Return the [X, Y] coordinate for the center point of the cell that contains the specified text.  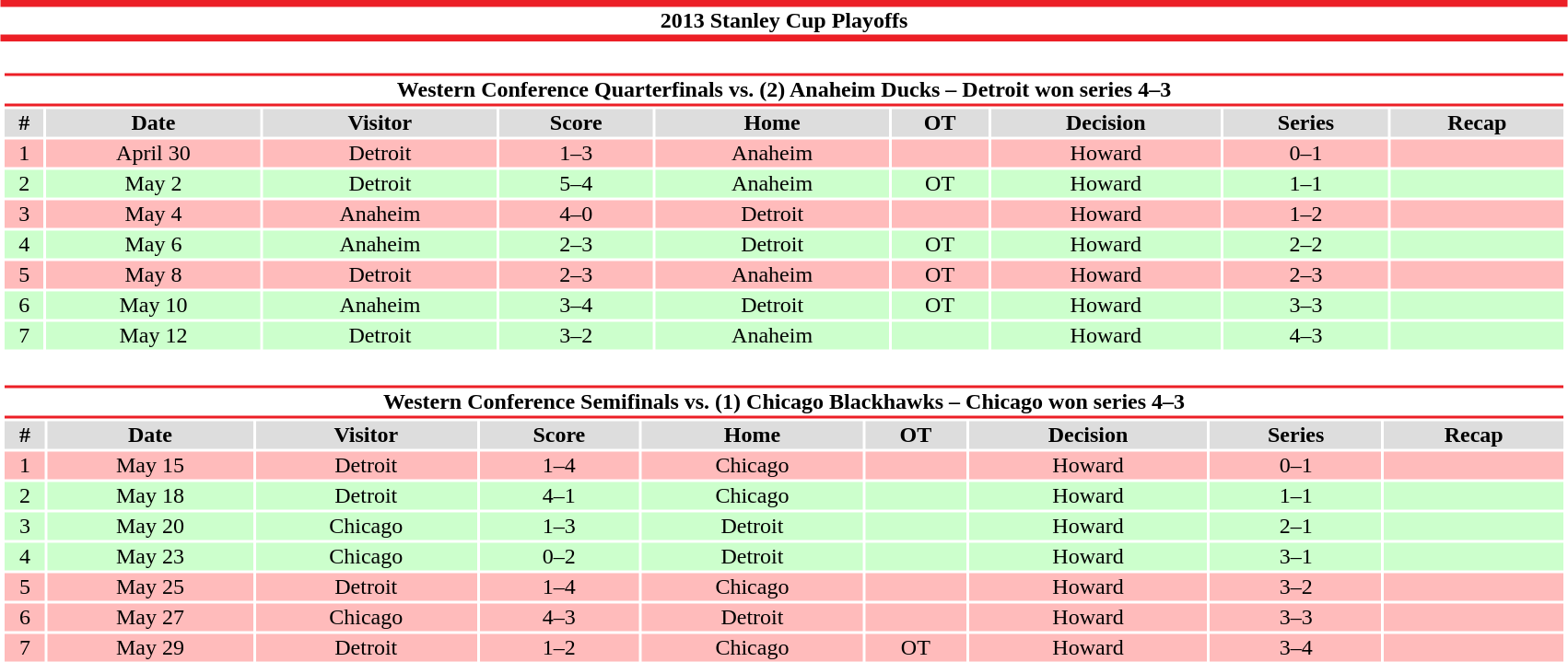
May 10 [153, 305]
May 4 [153, 215]
Western Conference Quarterfinals vs. (2) Anaheim Ducks – Detroit won series 4–3 [783, 90]
2–2 [1306, 244]
May 20 [151, 526]
May 25 [151, 587]
May 6 [153, 244]
2–1 [1296, 526]
May 15 [151, 465]
May 18 [151, 496]
4–1 [558, 496]
Western Conference Semifinals vs. (1) Chicago Blackhawks – Chicago won series 4–3 [783, 401]
May 8 [153, 275]
April 30 [153, 154]
May 27 [151, 618]
2013 Stanley Cup Playoffs [784, 20]
5–4 [577, 183]
May 2 [153, 183]
3–1 [1296, 557]
4–0 [577, 215]
May 23 [151, 557]
May 29 [151, 647]
0–2 [558, 557]
May 12 [153, 336]
